Identify which cell holds the provided text, then report its (X, Y) central coordinate. 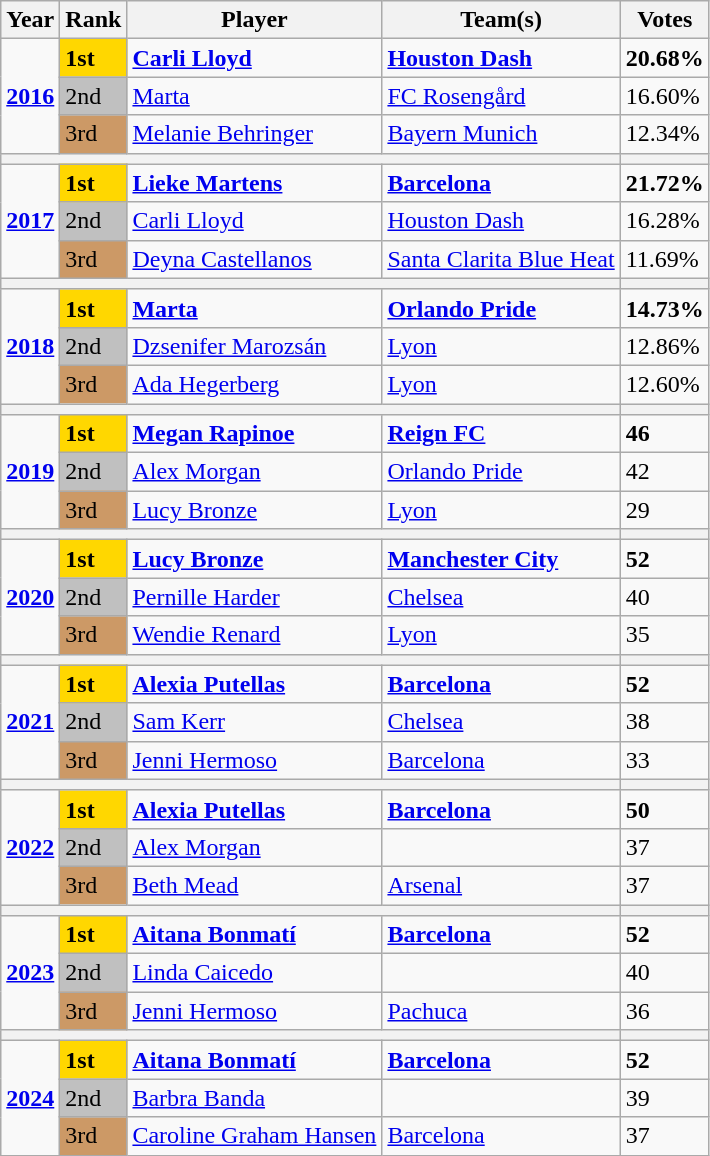
Team(s) (501, 20)
Ada Hegerberg (254, 384)
Votes (664, 20)
2021 (30, 722)
11.69% (664, 259)
2023 (30, 973)
16.28% (664, 221)
Sam Kerr (254, 722)
Year (30, 20)
Caroline Graham Hansen (254, 1136)
Bayern Munich (501, 134)
36 (664, 1011)
20.68% (664, 58)
35 (664, 635)
21.72% (664, 183)
Beth Mead (254, 885)
29 (664, 510)
42 (664, 472)
33 (664, 760)
Deyna Castellanos (254, 259)
12.86% (664, 346)
2018 (30, 346)
Lieke Martens (254, 183)
FC Rosengård (501, 96)
Arsenal (501, 885)
14.73% (664, 308)
39 (664, 1098)
38 (664, 722)
46 (664, 434)
Megan Rapinoe (254, 434)
Rank (94, 20)
Dzsenifer Marozsán (254, 346)
2020 (30, 597)
2024 (30, 1098)
2016 (30, 96)
2017 (30, 221)
Reign FC (501, 434)
Linda Caicedo (254, 973)
2022 (30, 847)
16.60% (664, 96)
Player (254, 20)
12.60% (664, 384)
Santa Clarita Blue Heat (501, 259)
2019 (30, 472)
12.34% (664, 134)
50 (664, 809)
Melanie Behringer (254, 134)
Pernille Harder (254, 597)
Wendie Renard (254, 635)
Pachuca (501, 1011)
Manchester City (501, 559)
Barbra Banda (254, 1098)
